Output the (x, y) coordinate of the center of the cell containing the given text.  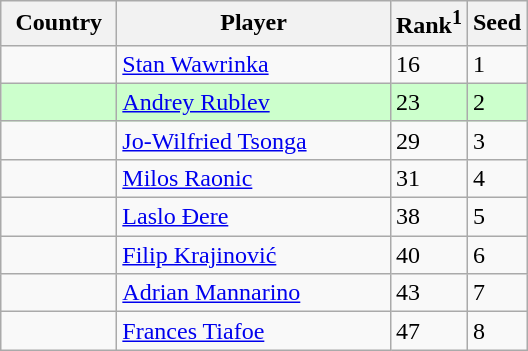
6 (496, 255)
Seed (496, 24)
43 (428, 293)
Laslo Đere (254, 217)
5 (496, 217)
29 (428, 140)
40 (428, 255)
31 (428, 178)
Milos Raonic (254, 178)
3 (496, 140)
Filip Krajinović (254, 255)
Stan Wawrinka (254, 64)
4 (496, 178)
Frances Tiafoe (254, 331)
23 (428, 102)
2 (496, 102)
8 (496, 331)
16 (428, 64)
Player (254, 24)
Adrian Mannarino (254, 293)
Country (59, 24)
1 (496, 64)
Jo-Wilfried Tsonga (254, 140)
Andrey Rublev (254, 102)
38 (428, 217)
7 (496, 293)
Rank1 (428, 24)
47 (428, 331)
